Capture the cell that displays the provided text and extract its (X, Y) central coordinate. 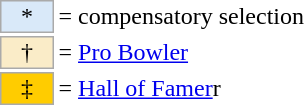
† (27, 52)
‡ (27, 88)
* (27, 16)
